For the text-containing cell, return its midpoint in [x, y] coordinate format. 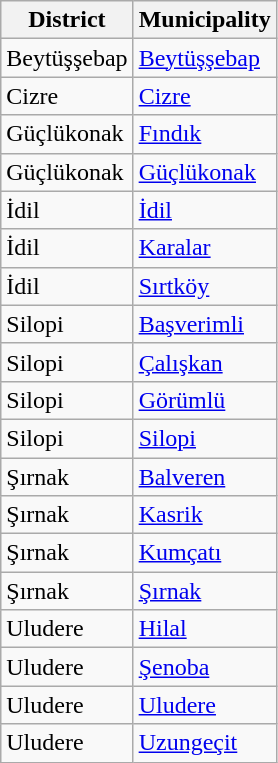
Kumçatı [204, 553]
Fındık [204, 134]
Görümlü [204, 400]
Kasrik [204, 515]
Şenoba [204, 667]
Başverimli [204, 324]
Hilal [204, 629]
Karalar [204, 248]
Balveren [204, 477]
Çalışkan [204, 362]
Municipality [204, 20]
Sırtköy [204, 286]
Uzungeçit [204, 743]
District [67, 20]
